Detect which cell encompasses the target text, then output its (x, y) center coordinate. 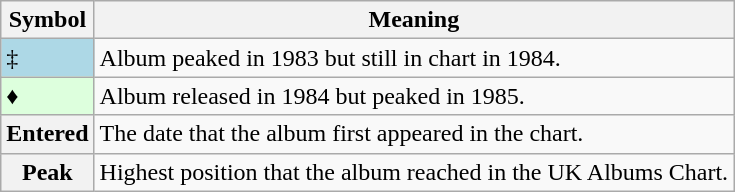
♦ (48, 96)
‡ (48, 58)
The date that the album first appeared in the chart. (414, 134)
Meaning (414, 20)
Album peaked in 1983 but still in chart in 1984. (414, 58)
Album released in 1984 but peaked in 1985. (414, 96)
Entered (48, 134)
Peak (48, 172)
Symbol (48, 20)
Highest position that the album reached in the UK Albums Chart. (414, 172)
